From the cell containing the given text, extract its center point as (x, y) coordinate. 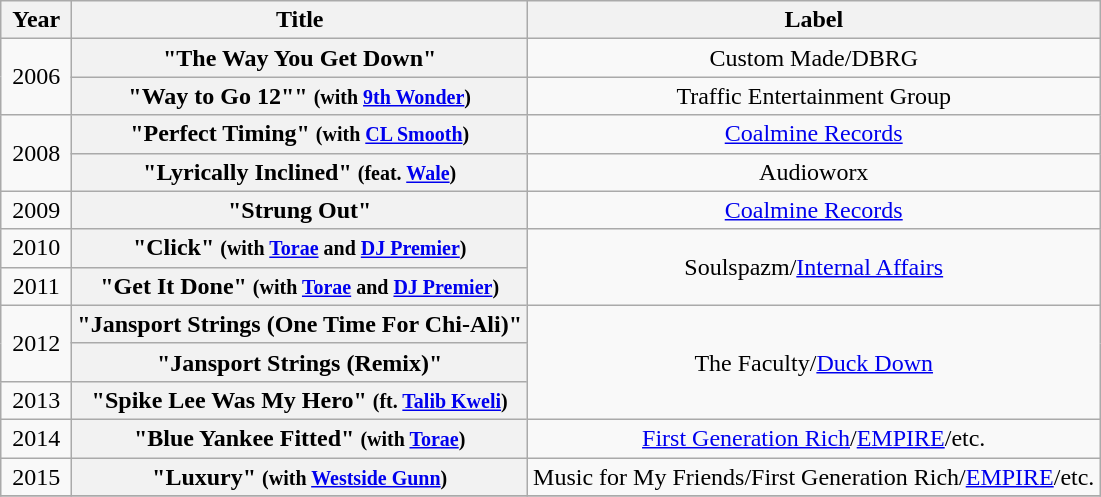
2013 (36, 400)
"Jansport Strings (One Time For Chi-Ali)" (300, 324)
2009 (36, 210)
"Click" (with Torae and DJ Premier) (300, 248)
2012 (36, 343)
Soulspazm/Internal Affairs (814, 267)
2015 (36, 477)
2010 (36, 248)
"Get It Done" (with Torae and DJ Premier) (300, 286)
Audioworx (814, 172)
2006 (36, 77)
Traffic Entertainment Group (814, 96)
"Luxury" (with Westside Gunn) (300, 477)
Year (36, 20)
2011 (36, 286)
First Generation Rich/EMPIRE/etc. (814, 438)
"Way to Go 12"" (with 9th Wonder) (300, 96)
Title (300, 20)
"Spike Lee Was My Hero" (ft. Talib Kweli) (300, 400)
"Lyrically Inclined" (feat. Wale) (300, 172)
"The Way You Get Down" (300, 58)
2014 (36, 438)
Music for My Friends/First Generation Rich/EMPIRE/etc. (814, 477)
Custom Made/DBRG (814, 58)
"Jansport Strings (Remix)" (300, 362)
"Strung Out" (300, 210)
"Blue Yankee Fitted" (with Torae) (300, 438)
The Faculty/Duck Down (814, 362)
"Perfect Timing" (with CL Smooth) (300, 134)
2008 (36, 153)
Label (814, 20)
